Extract the (X, Y) coordinate from the center of the cell holding the provided text.  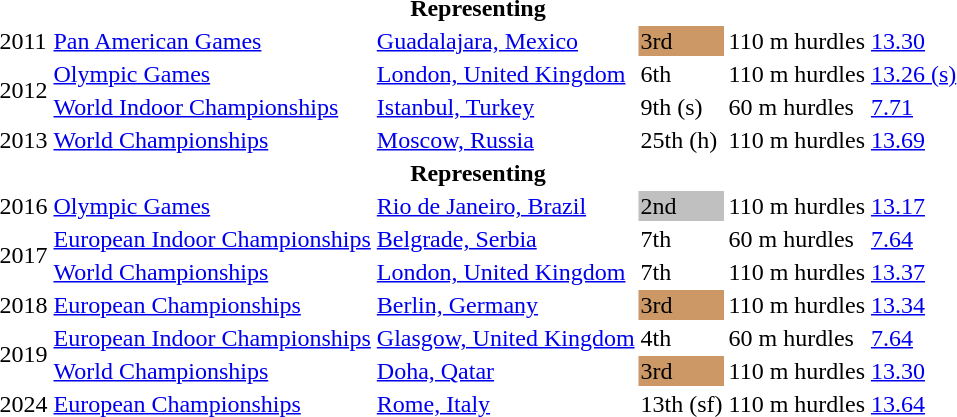
Doha, Qatar (506, 371)
13.17 (913, 206)
Belgrade, Serbia (506, 239)
2nd (682, 206)
European Championships (212, 305)
World Indoor Championships (212, 107)
25th (h) (682, 140)
13.69 (913, 140)
4th (682, 338)
Glasgow, United Kingdom (506, 338)
Moscow, Russia (506, 140)
Berlin, Germany (506, 305)
Pan American Games (212, 41)
7.71 (913, 107)
13.34 (913, 305)
Istanbul, Turkey (506, 107)
Rio de Janeiro, Brazil (506, 206)
9th (s) (682, 107)
13.37 (913, 272)
6th (682, 74)
Guadalajara, Mexico (506, 41)
13.26 (s) (913, 74)
